From the cell containing the given text, extract its center point as [X, Y] coordinate. 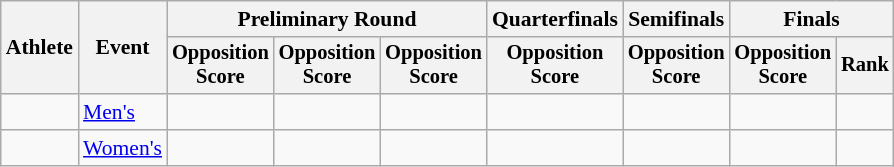
Semifinals [676, 19]
Men's [122, 112]
Preliminary Round [327, 19]
Event [122, 48]
Women's [122, 148]
Quarterfinals [555, 19]
Athlete [40, 48]
Finals [811, 19]
Rank [865, 66]
